Locate the cell with the specified text and output its [X, Y] center coordinate. 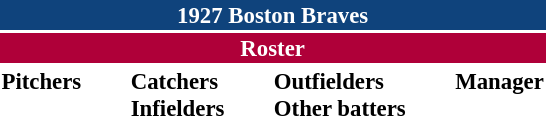
Roster [272, 48]
1927 Boston Braves [272, 15]
